Return the (x, y) coordinate for the center point of the cell that contains the specified text.  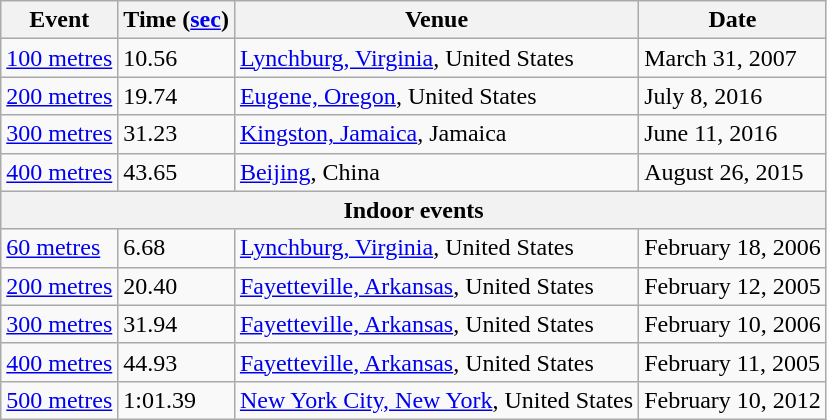
June 11, 2016 (733, 134)
100 metres (60, 58)
August 26, 2015 (733, 172)
Event (60, 20)
Beijing, China (436, 172)
February 18, 2006 (733, 248)
February 10, 2006 (733, 324)
Eugene, Oregon, United States (436, 96)
Venue (436, 20)
20.40 (176, 286)
500 metres (60, 400)
44.93 (176, 362)
Date (733, 20)
31.94 (176, 324)
6.68 (176, 248)
Indoor events (414, 210)
February 11, 2005 (733, 362)
1:01.39 (176, 400)
19.74 (176, 96)
New York City, New York, United States (436, 400)
Kingston, Jamaica, Jamaica (436, 134)
July 8, 2016 (733, 96)
10.56 (176, 58)
February 10, 2012 (733, 400)
Time (sec) (176, 20)
February 12, 2005 (733, 286)
31.23 (176, 134)
March 31, 2007 (733, 58)
60 metres (60, 248)
43.65 (176, 172)
